Extract the [x, y] coordinate from the center of the cell holding the provided text.  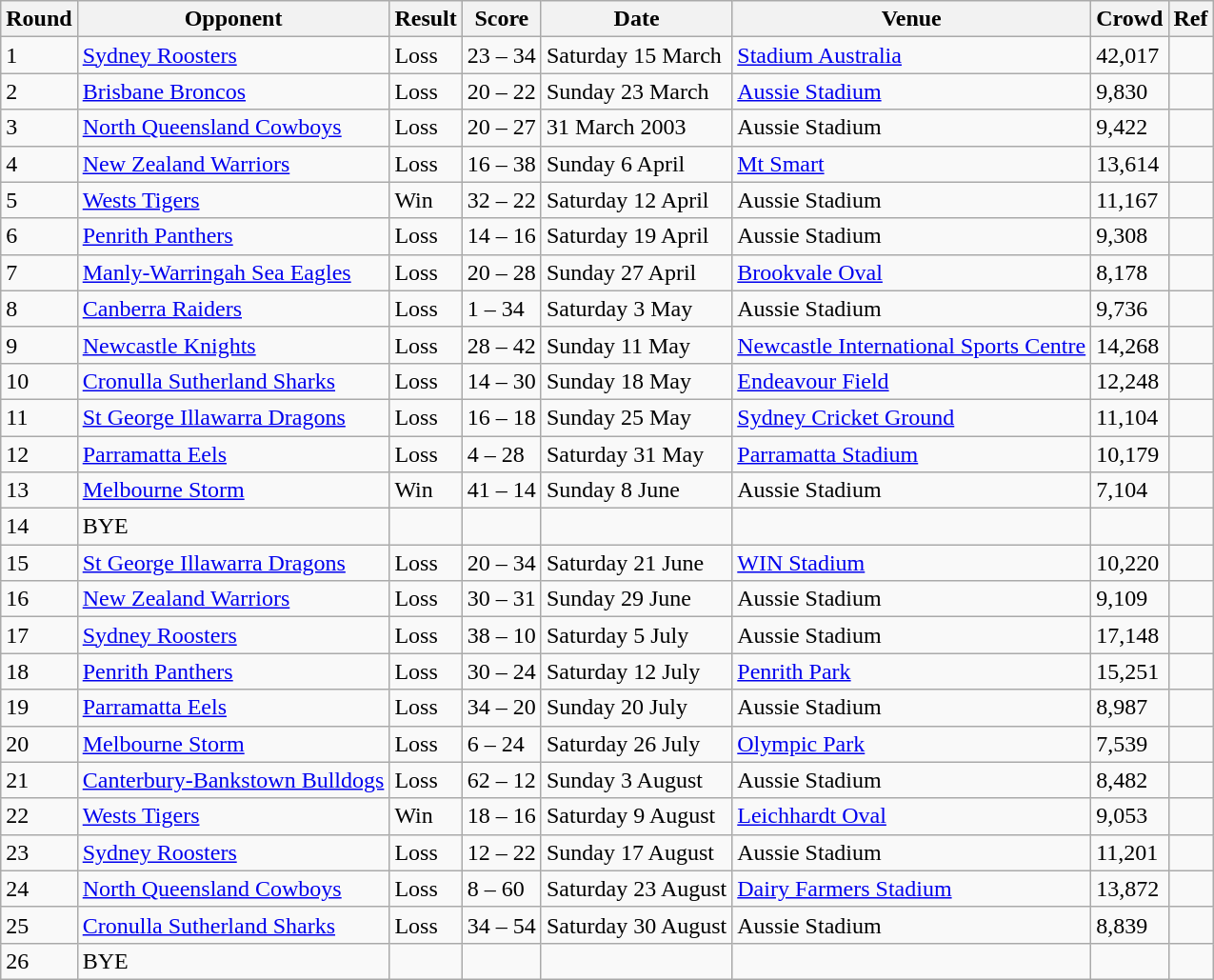
9,422 [1129, 128]
Saturday 23 August [636, 889]
Newcastle Knights [233, 345]
Sunday 18 May [636, 381]
Saturday 30 August [636, 925]
21 [39, 780]
9,109 [1129, 599]
8,178 [1129, 272]
12 [39, 454]
Sunday 25 May [636, 417]
9,736 [1129, 309]
16 – 18 [501, 417]
Sunday 27 April [636, 272]
1 – 34 [501, 309]
24 [39, 889]
34 – 20 [501, 708]
Saturday 21 June [636, 563]
62 – 12 [501, 780]
10 [39, 381]
Saturday 15 March [636, 55]
16 [39, 599]
22 [39, 816]
9 [39, 345]
20 – 28 [501, 272]
Sunday 3 August [636, 780]
30 – 31 [501, 599]
17,148 [1129, 635]
23 – 34 [501, 55]
15,251 [1129, 671]
1 [39, 55]
11,104 [1129, 417]
19 [39, 708]
20 – 27 [501, 128]
14 – 16 [501, 236]
Brookvale Oval [912, 272]
6 – 24 [501, 744]
Crowd [1129, 19]
Saturday 5 July [636, 635]
WIN Stadium [912, 563]
Date [636, 19]
4 [39, 164]
30 – 24 [501, 671]
11,167 [1129, 200]
10,179 [1129, 454]
Sunday 20 July [636, 708]
28 – 42 [501, 345]
11,201 [1129, 852]
31 March 2003 [636, 128]
6 [39, 236]
14,268 [1129, 345]
Saturday 9 August [636, 816]
11 [39, 417]
Sunday 8 June [636, 490]
Ref [1190, 19]
Dairy Farmers Stadium [912, 889]
2 [39, 91]
7,104 [1129, 490]
20 – 22 [501, 91]
Sunday 23 March [636, 91]
8 – 60 [501, 889]
7,539 [1129, 744]
8,987 [1129, 708]
8,482 [1129, 780]
14 – 30 [501, 381]
15 [39, 563]
Newcastle International Sports Centre [912, 345]
17 [39, 635]
26 [39, 961]
12,248 [1129, 381]
Stadium Australia [912, 55]
9,053 [1129, 816]
41 – 14 [501, 490]
8 [39, 309]
25 [39, 925]
4 – 28 [501, 454]
Result [426, 19]
9,830 [1129, 91]
13 [39, 490]
20 – 34 [501, 563]
Saturday 12 July [636, 671]
Saturday 3 May [636, 309]
3 [39, 128]
32 – 22 [501, 200]
Parramatta Stadium [912, 454]
Saturday 12 April [636, 200]
Endeavour Field [912, 381]
Sunday 11 May [636, 345]
20 [39, 744]
Saturday 19 April [636, 236]
5 [39, 200]
Mt Smart [912, 164]
Penrith Park [912, 671]
12 – 22 [501, 852]
9,308 [1129, 236]
Sunday 6 April [636, 164]
42,017 [1129, 55]
18 – 16 [501, 816]
8,839 [1129, 925]
10,220 [1129, 563]
7 [39, 272]
13,872 [1129, 889]
Brisbane Broncos [233, 91]
23 [39, 852]
Sydney Cricket Ground [912, 417]
Manly-Warringah Sea Eagles [233, 272]
18 [39, 671]
Sunday 29 June [636, 599]
16 – 38 [501, 164]
Sunday 17 August [636, 852]
38 – 10 [501, 635]
Saturday 31 May [636, 454]
Opponent [233, 19]
Round [39, 19]
Canterbury-Bankstown Bulldogs [233, 780]
Venue [912, 19]
34 – 54 [501, 925]
Olympic Park [912, 744]
Saturday 26 July [636, 744]
13,614 [1129, 164]
Score [501, 19]
Canberra Raiders [233, 309]
Leichhardt Oval [912, 816]
14 [39, 527]
